For the text-containing cell, return its midpoint in [X, Y] coordinate format. 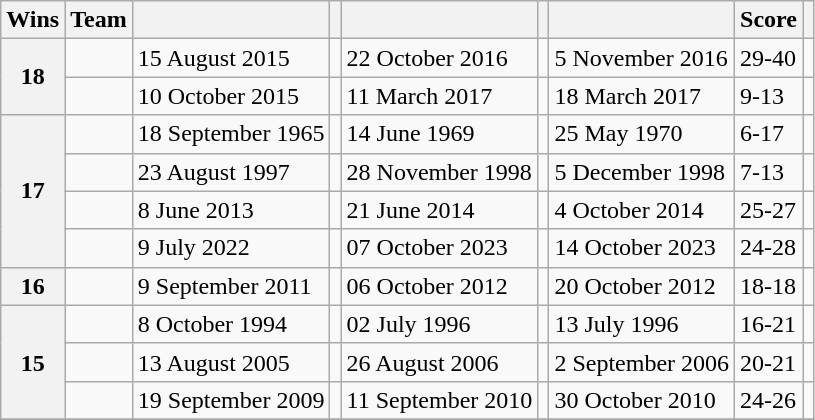
07 October 2023 [440, 248]
7-13 [769, 172]
14 June 1969 [440, 134]
8 June 2013 [231, 210]
5 December 1998 [642, 172]
18-18 [769, 286]
15 August 2015 [231, 58]
Team [99, 20]
9 July 2022 [231, 248]
16-21 [769, 324]
6-17 [769, 134]
Score [769, 20]
11 March 2017 [440, 96]
16 [33, 286]
24-28 [769, 248]
29-40 [769, 58]
11 September 2010 [440, 400]
9 September 2011 [231, 286]
24-26 [769, 400]
25-27 [769, 210]
13 August 2005 [231, 362]
18 [33, 77]
2 September 2006 [642, 362]
5 November 2016 [642, 58]
15 [33, 362]
Wins [33, 20]
4 October 2014 [642, 210]
26 August 2006 [440, 362]
20-21 [769, 362]
17 [33, 191]
20 October 2012 [642, 286]
22 October 2016 [440, 58]
25 May 1970 [642, 134]
14 October 2023 [642, 248]
06 October 2012 [440, 286]
23 August 1997 [231, 172]
9-13 [769, 96]
21 June 2014 [440, 210]
8 October 1994 [231, 324]
02 July 1996 [440, 324]
18 March 2017 [642, 96]
19 September 2009 [231, 400]
30 October 2010 [642, 400]
28 November 1998 [440, 172]
13 July 1996 [642, 324]
10 October 2015 [231, 96]
18 September 1965 [231, 134]
